Return (x, y) of the center of cell containing provided text 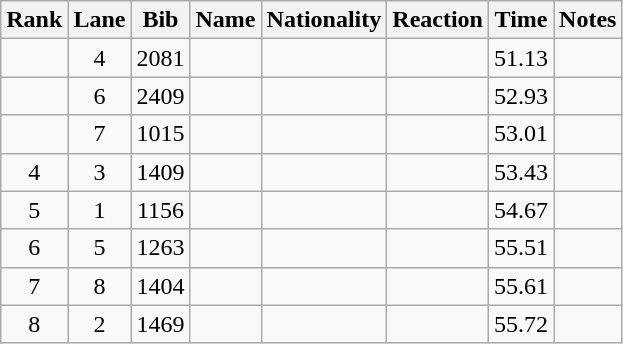
1263 (160, 248)
Lane (100, 20)
Bib (160, 20)
52.93 (520, 96)
55.72 (520, 324)
55.61 (520, 286)
Name (226, 20)
1409 (160, 172)
2081 (160, 58)
53.43 (520, 172)
Rank (34, 20)
Nationality (324, 20)
2 (100, 324)
2409 (160, 96)
1 (100, 210)
54.67 (520, 210)
1404 (160, 286)
1156 (160, 210)
Reaction (438, 20)
3 (100, 172)
1015 (160, 134)
Notes (588, 20)
Time (520, 20)
55.51 (520, 248)
51.13 (520, 58)
1469 (160, 324)
53.01 (520, 134)
